Return the [x, y] coordinate for the center point of the cell that contains the specified text.  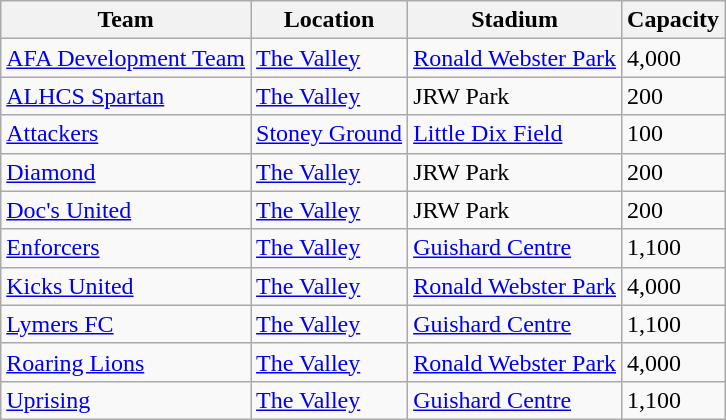
Kicks United [126, 286]
ALHCS Spartan [126, 96]
Diamond [126, 172]
AFA Development Team [126, 58]
Little Dix Field [515, 134]
Attackers [126, 134]
Stadium [515, 20]
Lymers FC [126, 324]
Stoney Ground [330, 134]
Team [126, 20]
100 [674, 134]
Doc's United [126, 210]
Capacity [674, 20]
Location [330, 20]
Uprising [126, 400]
Roaring Lions [126, 362]
Enforcers [126, 248]
